Identify which cell holds the provided text, then report its (x, y) central coordinate. 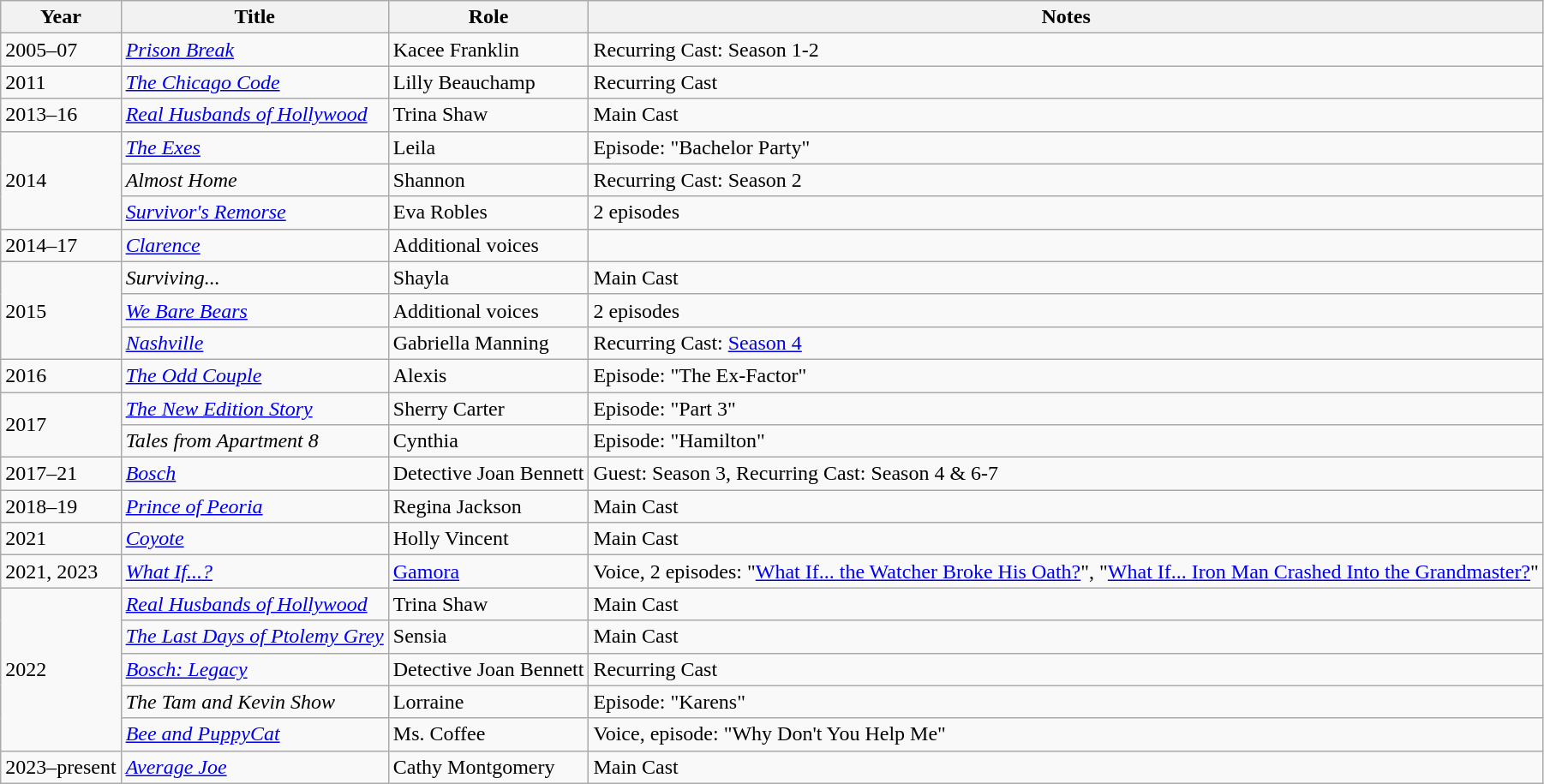
Role (488, 17)
Voice, 2 episodes: "What If... the Watcher Broke His Oath?", "What If... Iron Man Crashed Into the Grandmaster?" (1066, 572)
Ms. Coffee (488, 734)
Regina Jackson (488, 506)
2013–16 (61, 115)
Leila (488, 147)
Surviving... (254, 278)
Gabriella Manning (488, 343)
The Exes (254, 147)
Tales from Apartment 8 (254, 441)
Voice, episode: "Why Don't You Help Me" (1066, 734)
2016 (61, 375)
Coyote (254, 539)
Lorraine (488, 702)
2021 (61, 539)
Episode: "Part 3" (1066, 409)
Prince of Peoria (254, 506)
Cynthia (488, 441)
Bosch: Legacy (254, 669)
2011 (61, 82)
2021, 2023 (61, 572)
Shayla (488, 278)
Average Joe (254, 767)
Episode: "Bachelor Party" (1066, 147)
Clarence (254, 245)
What If...? (254, 572)
Guest: Season 3, Recurring Cast: Season 4 & 6-7 (1066, 474)
Prison Break (254, 50)
Holly Vincent (488, 539)
2017 (61, 425)
Eva Robles (488, 212)
The Chicago Code (254, 82)
Year (61, 17)
2014–17 (61, 245)
Bosch (254, 474)
Alexis (488, 375)
2014 (61, 180)
Sensia (488, 637)
Recurring Cast: Season 1-2 (1066, 50)
Title (254, 17)
2023–present (61, 767)
Nashville (254, 343)
2022 (61, 669)
2018–19 (61, 506)
The Tam and Kevin Show (254, 702)
Cathy Montgomery (488, 767)
Bee and PuppyCat (254, 734)
Almost Home (254, 180)
The Last Days of Ptolemy Grey (254, 637)
Recurring Cast: Season 2 (1066, 180)
Survivor's Remorse (254, 212)
Episode: "Karens" (1066, 702)
Sherry Carter (488, 409)
The Odd Couple (254, 375)
Gamora (488, 572)
Episode: "The Ex-Factor" (1066, 375)
2017–21 (61, 474)
Kacee Franklin (488, 50)
2005–07 (61, 50)
Notes (1066, 17)
Recurring Cast: Season 4 (1066, 343)
Episode: "Hamilton" (1066, 441)
The New Edition Story (254, 409)
Shannon (488, 180)
We Bare Bears (254, 310)
2015 (61, 310)
Lilly Beauchamp (488, 82)
